Scan for the cell matching the given text and deliver its [x, y] coordinate at center. 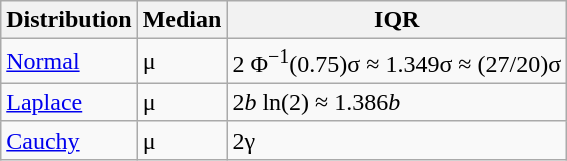
Normal [69, 62]
Median [182, 20]
2b ln(2) ≈ 1.386b [397, 102]
2γ [397, 140]
Cauchy [69, 140]
Distribution [69, 20]
2 Φ−1(0.75)σ ≈ 1.349σ ≈ (27/20)σ [397, 62]
Laplace [69, 102]
IQR [397, 20]
